Search for the cell housing the specified text and yield its (x, y) center coordinate. 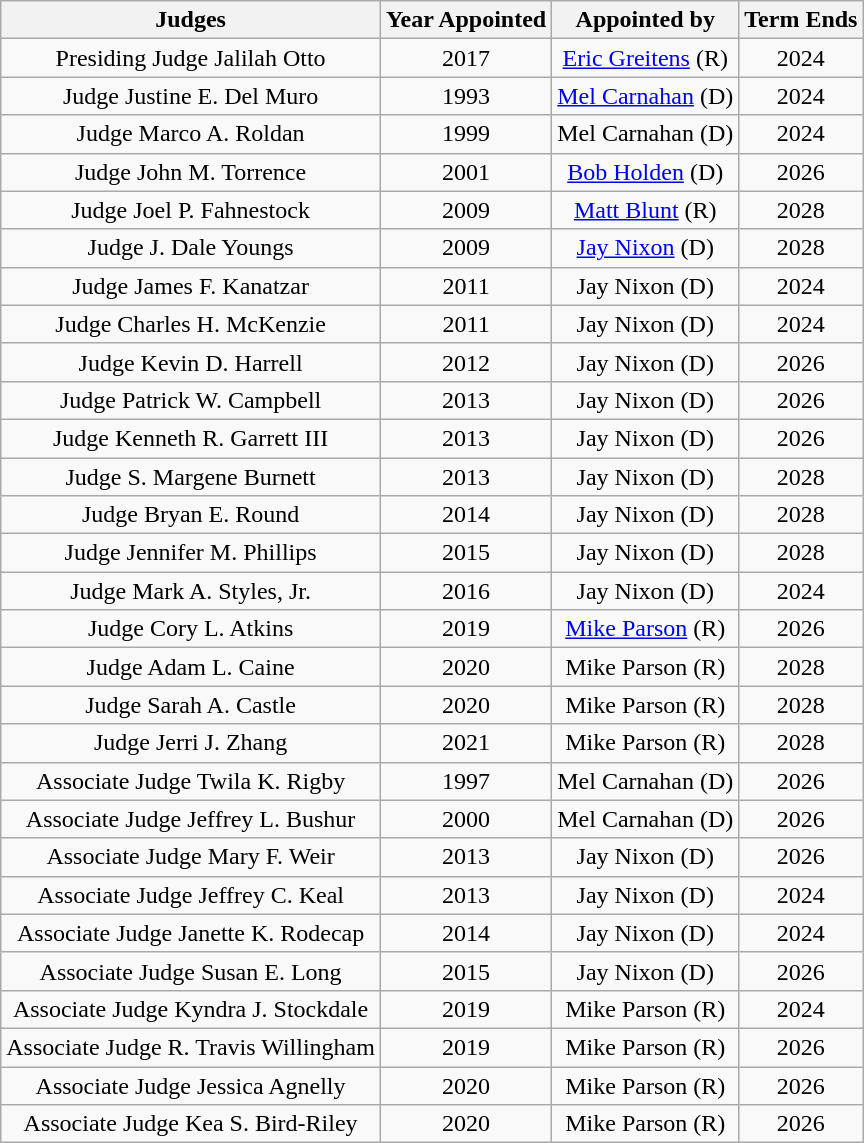
Judge John M. Torrence (191, 172)
Associate Judge Mary F. Weir (191, 857)
1999 (466, 134)
Judge Mark A. Styles, Jr. (191, 591)
Year Appointed (466, 20)
Judge James F. Kanatzar (191, 286)
Associate Judge Kea S. Bird-Riley (191, 1124)
Judges (191, 20)
Judge Bryan E. Round (191, 515)
Judge Patrick W. Campbell (191, 400)
Judge Justine E. Del Muro (191, 96)
Judge Jennifer M. Phillips (191, 553)
Matt Blunt (R) (646, 210)
2001 (466, 172)
Associate Judge Janette K. Rodecap (191, 933)
Judge Marco A. Roldan (191, 134)
Judge S. Margene Burnett (191, 477)
2016 (466, 591)
Associate Judge Jessica Agnelly (191, 1085)
Associate Judge Kyndra J. Stockdale (191, 1009)
Associate Judge Susan E. Long (191, 971)
Associate Judge Jeffrey L. Bushur (191, 819)
Judge Jerri J. Zhang (191, 743)
Eric Greitens (R) (646, 58)
Judge Kenneth R. Garrett III (191, 438)
2012 (466, 362)
Term Ends (801, 20)
Judge Kevin D. Harrell (191, 362)
Associate Judge Jeffrey C. Keal (191, 895)
Bob Holden (D) (646, 172)
1993 (466, 96)
2017 (466, 58)
2021 (466, 743)
Associate Judge R. Travis Willingham (191, 1047)
Judge Sarah A. Castle (191, 705)
Appointed by (646, 20)
Judge Adam L. Caine (191, 667)
1997 (466, 781)
Judge Cory L. Atkins (191, 629)
Judge J. Dale Youngs (191, 248)
Presiding Judge Jalilah Otto (191, 58)
Associate Judge Twila K. Rigby (191, 781)
2000 (466, 819)
Judge Joel P. Fahnestock (191, 210)
Judge Charles H. McKenzie (191, 324)
